Identify which cell holds the provided text, then report its [X, Y] central coordinate. 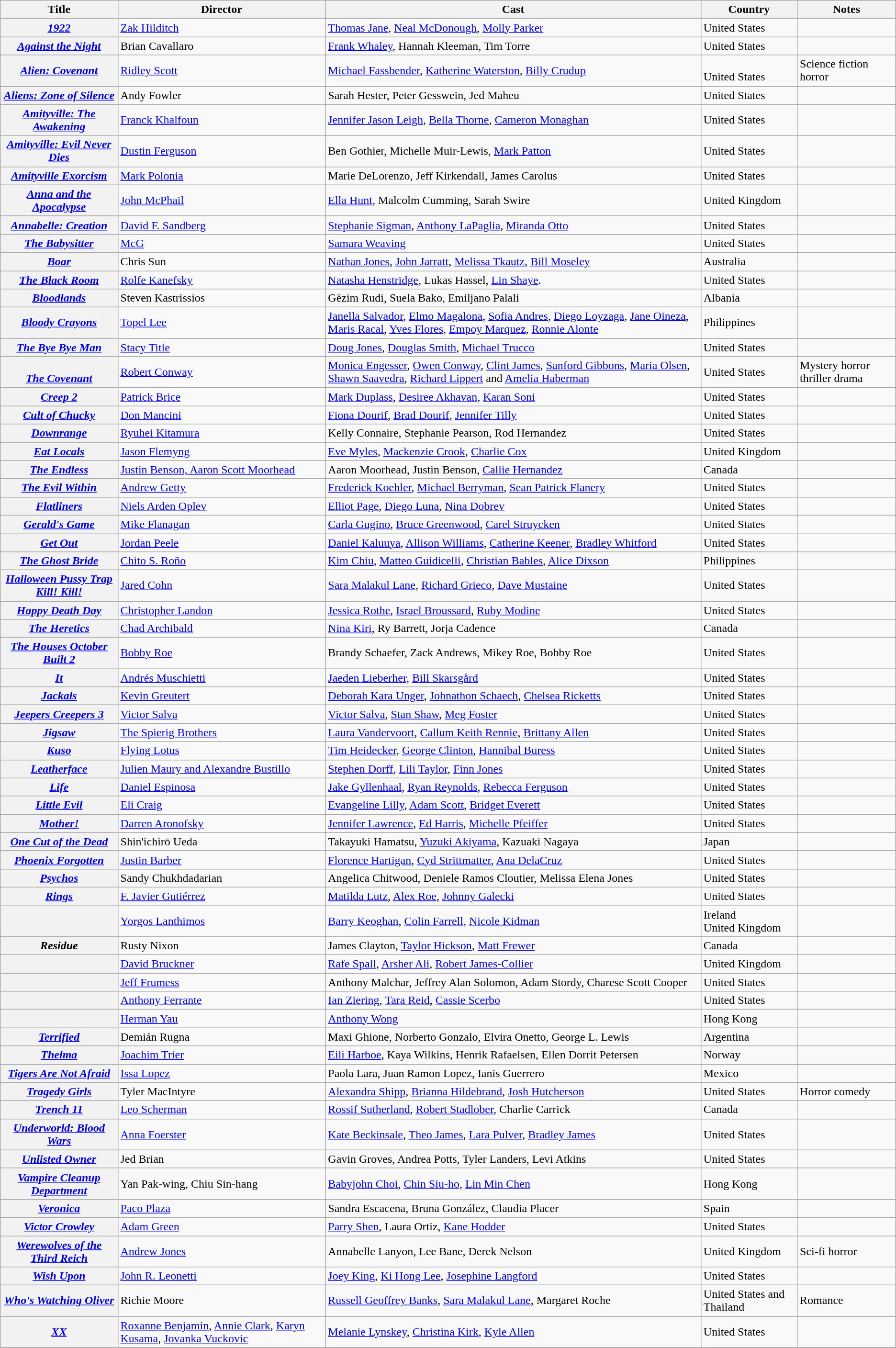
Samara Weaving [513, 243]
Jigsaw [59, 732]
Underworld: Blood Wars [59, 1135]
Issa Lopez [222, 1073]
Flatliners [59, 506]
McG [222, 243]
United States and Thailand [749, 1301]
Jeff Frumess [222, 982]
Franck Khalfoun [222, 120]
Stephanie Sigman, Anthony LaPaglia, Miranda Otto [513, 225]
Eli Craig [222, 805]
Doug Jones, Douglas Smith, Michael Trucco [513, 348]
Terrified [59, 1037]
Jeepers Creepers 3 [59, 714]
Jake Gyllenhaal, Ryan Reynolds, Rebecca Ferguson [513, 787]
Romance [847, 1301]
Horror comedy [847, 1091]
Gerald's Game [59, 524]
Dustin Ferguson [222, 151]
Eat Locals [59, 451]
Don Mancini [222, 415]
Victor Salva [222, 714]
David Bruckner [222, 964]
Trench 11 [59, 1110]
The Houses October Built 2 [59, 653]
Amityville Exorcism [59, 176]
Thelma [59, 1055]
Frederick Koehler, Michael Berryman, Sean Patrick Flanery [513, 488]
Victor Crowley [59, 1226]
Mike Flanagan [222, 524]
Roxanne Benjamin, Annie Clark, Karyn Kusama, Jovanka Vuckovic [222, 1332]
Demián Rugna [222, 1037]
Albania [749, 298]
Chad Archibald [222, 629]
Joey King, Ki Hong Lee, Josephine Langford [513, 1276]
Russell Geoffrey Banks, Sara Malakul Lane, Margaret Roche [513, 1301]
Stacy Title [222, 348]
Jared Cohn [222, 585]
John R. Leonetti [222, 1276]
Topel Lee [222, 323]
Australia [749, 261]
Leo Scherman [222, 1110]
Brian Cavallaro [222, 46]
Robert Conway [222, 372]
Jessica Rothe, Israel Broussard, Ruby Modine [513, 610]
Life [59, 787]
Veronica [59, 1208]
Jennifer Lawrence, Ed Harris, Michelle Pfeiffer [513, 823]
The Endless [59, 470]
Downrange [59, 433]
Annabelle: Creation [59, 225]
Steven Kastrissios [222, 298]
Justin Benson, Aaron Scott Moorhead [222, 470]
Chito S. Roño [222, 561]
Darren Aronofsky [222, 823]
Joachim Trier [222, 1055]
XX [59, 1332]
Babyjohn Choi, Chin Siu-ho, Lin Min Chen [513, 1183]
Director [222, 10]
Nathan Jones, John Jarratt, Melissa Tkautz, Bill Moseley [513, 261]
Herman Yau [222, 1019]
Jackals [59, 696]
Laura Vandervoort, Callum Keith Rennie, Brittany Allen [513, 732]
Yan Pak-wing, Chiu Sin-hang [222, 1183]
Norway [749, 1055]
Get Out [59, 542]
Mark Duplass, Desiree Akhavan, Karan Soni [513, 397]
Kate Beckinsale, Theo James, Lara Pulver, Bradley James [513, 1135]
Fiona Dourif, Brad Dourif, Jennifer Tilly [513, 415]
Christopher Landon [222, 610]
Andrew Jones [222, 1251]
Melanie Lynskey, Christina Kirk, Kyle Allen [513, 1332]
Patrick Brice [222, 397]
Frank Whaley, Hannah Kleeman, Tim Torre [513, 46]
Paola Lara, Juan Ramon Lopez, Ianis Guerrero [513, 1073]
Bobby Roe [222, 653]
The Ghost Bride [59, 561]
Spain [749, 1208]
Amityville: The Awakening [59, 120]
Unlisted Owner [59, 1159]
The Black Room [59, 280]
Justin Barber [222, 860]
Zak Hilditch [222, 28]
Takayuki Hamatsu, Yuzuki Akiyama, Kazuaki Nagaya [513, 842]
Michael Fassbender, Katherine Waterston, Billy Crudup [513, 71]
Kuso [59, 751]
Against the Night [59, 46]
Natasha Henstridge, Lukas Hassel, Lin Shaye. [513, 280]
Tyler MacIntyre [222, 1091]
Anna and the Apocalypse [59, 200]
Cast [513, 10]
Amityville: Evil Never Dies [59, 151]
IrelandUnited Kingdom [749, 921]
Alexandra Shipp, Brianna Hildebrand, Josh Hutcherson [513, 1091]
Aaron Moorhead, Justin Benson, Callie Hernandez [513, 470]
Ryuhei Kitamura [222, 433]
Mother! [59, 823]
The Heretics [59, 629]
Mark Polonia [222, 176]
Chris Sun [222, 261]
Deborah Kara Unger, Johnathon Schaech, Chelsea Ricketts [513, 696]
Sarah Hester, Peter Gesswein, Jed Maheu [513, 95]
Anthony Malchar, Jeffrey Alan Solomon, Adam Stordy, Charese Scott Cooper [513, 982]
Rafe Spall, Arsher Ali, Robert James-Collier [513, 964]
Sci-fi horror [847, 1251]
Kevin Greutert [222, 696]
The Covenant [59, 372]
Parry Shen, Laura Ortiz, Kane Hodder [513, 1226]
Richie Moore [222, 1301]
Marie DeLorenzo, Jeff Kirkendall, James Carolus [513, 176]
Shin'ichirō Ueda [222, 842]
Aliens: Zone of Silence [59, 95]
Annabelle Lanyon, Lee Bane, Derek Nelson [513, 1251]
Elliot Page, Diego Luna, Nina Dobrev [513, 506]
Sandy Chukhdadarian [222, 878]
John McPhail [222, 200]
Paco Plaza [222, 1208]
Halloween Pussy Trap Kill! Kill! [59, 585]
Jason Flemyng [222, 451]
Mexico [749, 1073]
Evangeline Lilly, Adam Scott, Bridget Everett [513, 805]
It [59, 678]
Gavin Groves, Andrea Potts, Tyler Landers, Levi Atkins [513, 1159]
Rossif Sutherland, Robert Stadlober, Charlie Carrick [513, 1110]
Eili Harboe, Kaya Wilkins, Henrik Rafaelsen, Ellen Dorrit Petersen [513, 1055]
Maxi Ghione, Norberto Gonzalo, Elvira Onetto, George L. Lewis [513, 1037]
Barry Keoghan, Colin Farrell, Nicole Kidman [513, 921]
Phoenix Forgotten [59, 860]
Niels Arden Oplev [222, 506]
F. Javier Gutiérrez [222, 896]
One Cut of the Dead [59, 842]
Kim Chiu, Matteo Guidicelli, Christian Bables, Alice Dixson [513, 561]
The Babysitter [59, 243]
Ella Hunt, Malcolm Cumming, Sarah Swire [513, 200]
Eve Myles, Mackenzie Crook, Charlie Cox [513, 451]
Mystery horror thriller drama [847, 372]
Japan [749, 842]
Country [749, 10]
Wish Upon [59, 1276]
Adam Green [222, 1226]
Victor Salva, Stan Shaw, Meg Foster [513, 714]
Ben Gothier, Michelle Muir-Lewis, Mark Patton [513, 151]
Argentina [749, 1037]
Yorgos Lanthimos [222, 921]
Little Evil [59, 805]
Stephen Dorff, Lili Taylor, Finn Jones [513, 769]
Sandra Escacena, Bruna González, Claudia Placer [513, 1208]
1922 [59, 28]
Andrés Muschietti [222, 678]
Anna Foerster [222, 1135]
Alien: Covenant [59, 71]
Andy Fowler [222, 95]
Daniel Espinosa [222, 787]
David F. Sandberg [222, 225]
Anthony Wong [513, 1019]
Science fiction horror [847, 71]
Who's Watching Oliver [59, 1301]
Creep 2 [59, 397]
Happy Death Day [59, 610]
James Clayton, Taylor Hickson, Matt Frewer [513, 946]
Tim Heidecker, George Clinton, Hannibal Buress [513, 751]
Daniel Kaluuya, Allison Williams, Catherine Keener, Bradley Whitford [513, 542]
Brandy Schaefer, Zack Andrews, Mikey Roe, Bobby Roe [513, 653]
Jed Brian [222, 1159]
Flying Lotus [222, 751]
Rings [59, 896]
Notes [847, 10]
The Spierig Brothers [222, 732]
Tragedy Girls [59, 1091]
Florence Hartigan, Cyd Strittmatter, Ana DelaCruz [513, 860]
Ridley Scott [222, 71]
Jaeden Lieberher, Bill Skarsgård [513, 678]
Andrew Getty [222, 488]
Bloodlands [59, 298]
Julien Maury and Alexandre Bustillo [222, 769]
Cult of Chucky [59, 415]
Ian Ziering, Tara Reid, Cassie Scerbo [513, 1000]
Jennifer Jason Leigh, Bella Thorne, Cameron Monaghan [513, 120]
Title [59, 10]
Anthony Ferrante [222, 1000]
Boar [59, 261]
Rusty Nixon [222, 946]
Angelica Chitwood, Deniele Ramos Cloutier, Melissa Elena Jones [513, 878]
Sara Malakul Lane, Richard Grieco, Dave Mustaine [513, 585]
Matilda Lutz, Alex Roe, Johnny Galecki [513, 896]
The Bye Bye Man [59, 348]
The Evil Within [59, 488]
Rolfe Kanefsky [222, 280]
Janella Salvador, Elmo Magalona, Sofia Andres, Diego Loyzaga, Jane Oineza, Maris Racal, Yves Flores, Empoy Marquez, Ronnie Alonte [513, 323]
Gëzim Rudi, Suela Bako, Emiljano Palali [513, 298]
Kelly Connaire, Stephanie Pearson, Rod Hernandez [513, 433]
Carla Gugino, Bruce Greenwood, Carel Struycken [513, 524]
Monica Engesser, Owen Conway, Clint James, Sanford Gibbons, Maria Olsen, Shawn Saavedra, Richard Lippert and Amelia Haberman [513, 372]
Jordan Peele [222, 542]
Tigers Are Not Afraid [59, 1073]
Werewolves of the Third Reich [59, 1251]
Leatherface [59, 769]
Vampire Cleanup Department [59, 1183]
Psychos [59, 878]
Residue [59, 946]
Bloody Crayons [59, 323]
Thomas Jane, Neal McDonough, Molly Parker [513, 28]
Nina Kiri, Ry Barrett, Jorja Cadence [513, 629]
